For the text-containing cell, return its midpoint in (x, y) coordinate format. 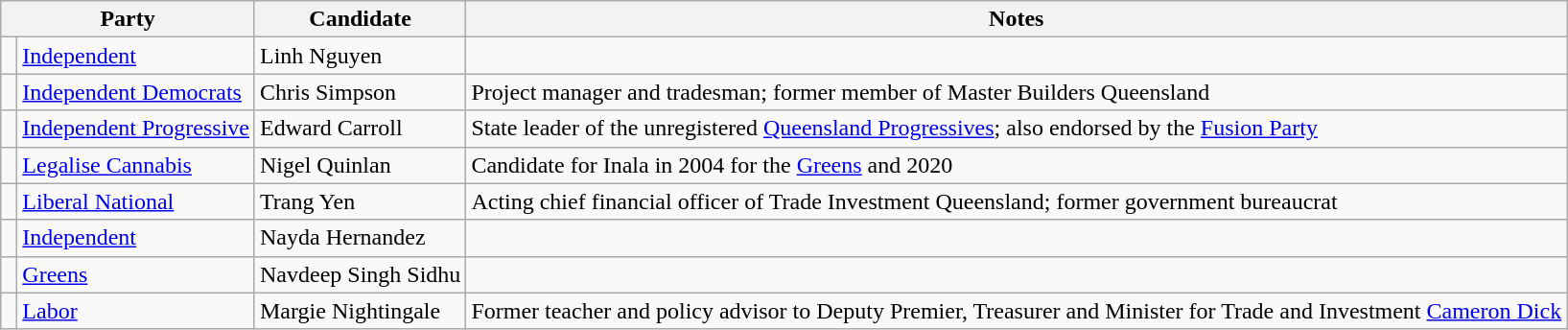
Legalise Cannabis (136, 165)
Independent Democrats (136, 92)
Linh Nguyen (360, 56)
Nigel Quinlan (360, 165)
Former teacher and policy advisor to Deputy Premier, Treasurer and Minister for Trade and Investment Cameron Dick (1017, 311)
Nayda Hernandez (360, 238)
Edward Carroll (360, 129)
Independent Progressive (136, 129)
Notes (1017, 19)
Margie Nightingale (360, 311)
Greens (136, 274)
Project manager and tradesman; former member of Master Builders Queensland (1017, 92)
Liberal National (136, 201)
State leader of the unregistered Queensland Progressives; also endorsed by the Fusion Party (1017, 129)
Candidate for Inala in 2004 for the Greens and 2020 (1017, 165)
Party (129, 19)
Navdeep Singh Sidhu (360, 274)
Labor (136, 311)
Candidate (360, 19)
Acting chief financial officer of Trade Investment Queensland; former government bureaucrat (1017, 201)
Trang Yen (360, 201)
Chris Simpson (360, 92)
